Detect which cell encompasses the target text, then output its (X, Y) center coordinate. 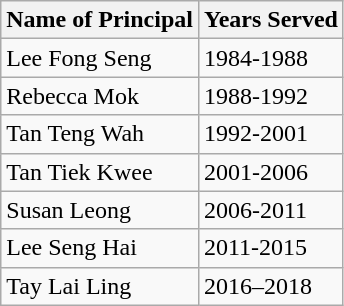
Tay Lai Ling (100, 286)
2006-2011 (270, 210)
Lee Fong Seng (100, 58)
Rebecca Mok (100, 96)
Name of Principal (100, 20)
1992-2001 (270, 134)
Lee Seng Hai (100, 248)
Years Served (270, 20)
Tan Teng Wah (100, 134)
2011-2015 (270, 248)
Tan Tiek Kwee (100, 172)
1988-1992 (270, 96)
2001-2006 (270, 172)
1984-1988 (270, 58)
2016–2018 (270, 286)
Susan Leong (100, 210)
